Pinpoint the cell where the given text exists, returning its (X, Y) midpoint coordinate. 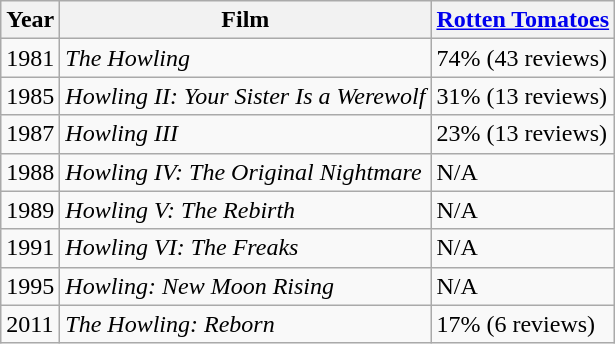
Howling IV: The Original Nightmare (246, 172)
Howling II: Your Sister Is a Werewolf (246, 96)
Howling V: The Rebirth (246, 210)
Howling: New Moon Rising (246, 286)
1989 (30, 210)
Howling III (246, 134)
1988 (30, 172)
23% (13 reviews) (523, 134)
The Howling (246, 58)
1995 (30, 286)
2011 (30, 324)
1987 (30, 134)
1981 (30, 58)
Film (246, 20)
1985 (30, 96)
74% (43 reviews) (523, 58)
31% (13 reviews) (523, 96)
17% (6 reviews) (523, 324)
The Howling: Reborn (246, 324)
1991 (30, 248)
Rotten Tomatoes (523, 20)
Howling VI: The Freaks (246, 248)
Year (30, 20)
